For the text-containing cell, return its midpoint in (X, Y) coordinate format. 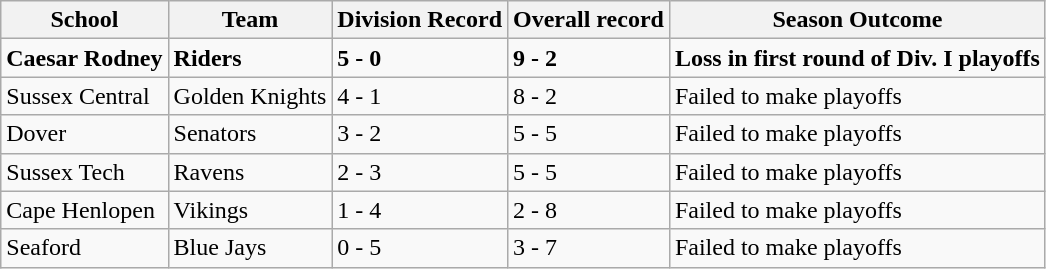
1 - 4 (420, 210)
2 - 8 (589, 210)
Sussex Tech (84, 172)
Seaford (84, 248)
2 - 3 (420, 172)
Caesar Rodney (84, 58)
Vikings (250, 210)
4 - 1 (420, 96)
School (84, 20)
Division Record (420, 20)
Sussex Central (84, 96)
5 - 0 (420, 58)
Ravens (250, 172)
Loss in first round of Div. I playoffs (857, 58)
Riders (250, 58)
3 - 2 (420, 134)
9 - 2 (589, 58)
Dover (84, 134)
Cape Henlopen (84, 210)
8 - 2 (589, 96)
3 - 7 (589, 248)
Overall record (589, 20)
Blue Jays (250, 248)
Team (250, 20)
Senators (250, 134)
Season Outcome (857, 20)
0 - 5 (420, 248)
Golden Knights (250, 96)
